Return [X, Y] of the center of cell containing provided text 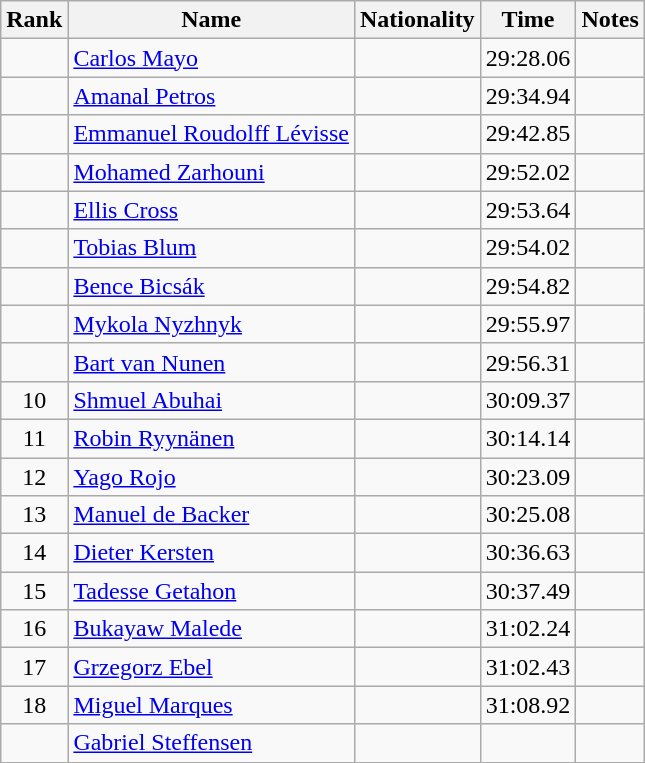
Shmuel Abuhai [212, 400]
29:28.06 [528, 58]
Rank [34, 20]
16 [34, 629]
31:02.24 [528, 629]
14 [34, 553]
29:54.82 [528, 286]
Robin Ryynänen [212, 438]
Carlos Mayo [212, 58]
Tobias Blum [212, 248]
29:55.97 [528, 324]
Miguel Marques [212, 705]
Emmanuel Roudolff Lévisse [212, 134]
Grzegorz Ebel [212, 667]
17 [34, 667]
30:23.09 [528, 477]
Time [528, 20]
30:25.08 [528, 515]
29:56.31 [528, 362]
30:14.14 [528, 438]
Bart van Nunen [212, 362]
Manuel de Backer [212, 515]
18 [34, 705]
11 [34, 438]
12 [34, 477]
29:52.02 [528, 172]
Mohamed Zarhouni [212, 172]
Nationality [417, 20]
30:36.63 [528, 553]
30:37.49 [528, 591]
29:42.85 [528, 134]
Bukayaw Malede [212, 629]
13 [34, 515]
29:53.64 [528, 210]
Notes [610, 20]
29:34.94 [528, 96]
Ellis Cross [212, 210]
Name [212, 20]
Mykola Nyzhnyk [212, 324]
Bence Bicsák [212, 286]
Gabriel Steffensen [212, 743]
31:08.92 [528, 705]
Amanal Petros [212, 96]
30:09.37 [528, 400]
10 [34, 400]
Tadesse Getahon [212, 591]
15 [34, 591]
29:54.02 [528, 248]
Yago Rojo [212, 477]
31:02.43 [528, 667]
Dieter Kersten [212, 553]
